Extract the [x, y] coordinate from the center of the cell holding the provided text.  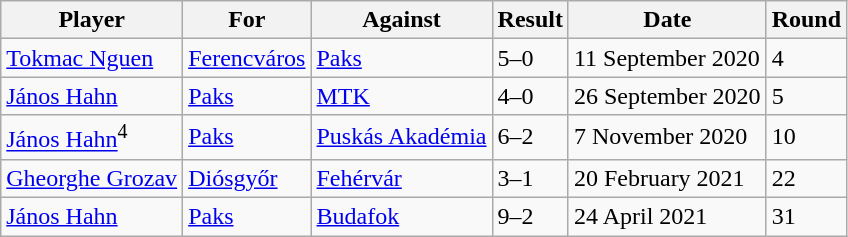
Puskás Akadémia [402, 138]
Player [92, 20]
Tokmac Nguen [92, 58]
22 [806, 178]
20 February 2021 [667, 178]
7 November 2020 [667, 138]
For [247, 20]
Result [530, 20]
Diósgyőr [247, 178]
Gheorghe Grozav [92, 178]
11 September 2020 [667, 58]
Against [402, 20]
10 [806, 138]
János Hahn4 [92, 138]
9–2 [530, 217]
3–1 [530, 178]
Ferencváros [247, 58]
Budafok [402, 217]
6–2 [530, 138]
Fehérvár [402, 178]
MTK [402, 96]
31 [806, 217]
5 [806, 96]
Round [806, 20]
24 April 2021 [667, 217]
4–0 [530, 96]
5–0 [530, 58]
Date [667, 20]
4 [806, 58]
26 September 2020 [667, 96]
